Provide the [x, y] coordinate of the cell's center where the given text is located.  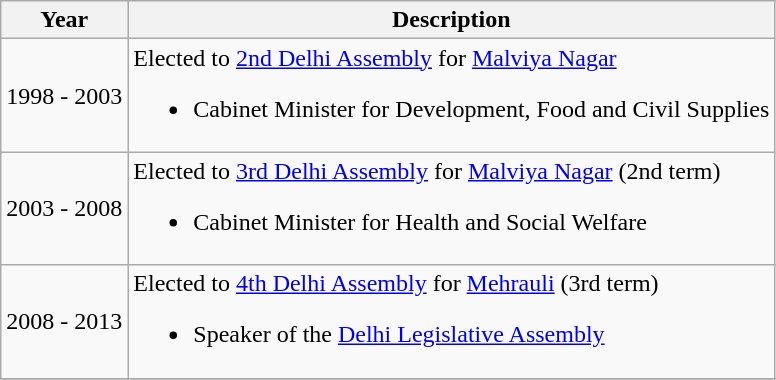
Description [452, 20]
Year [64, 20]
1998 - 2003 [64, 96]
Elected to 3rd Delhi Assembly for Malviya Nagar (2nd term)Cabinet Minister for Health and Social Welfare [452, 208]
2008 - 2013 [64, 322]
Elected to 4th Delhi Assembly for Mehrauli (3rd term)Speaker of the Delhi Legislative Assembly [452, 322]
Elected to 2nd Delhi Assembly for Malviya NagarCabinet Minister for Development, Food and Civil Supplies [452, 96]
2003 - 2008 [64, 208]
